Detect which cell encompasses the target text, then output its (x, y) center coordinate. 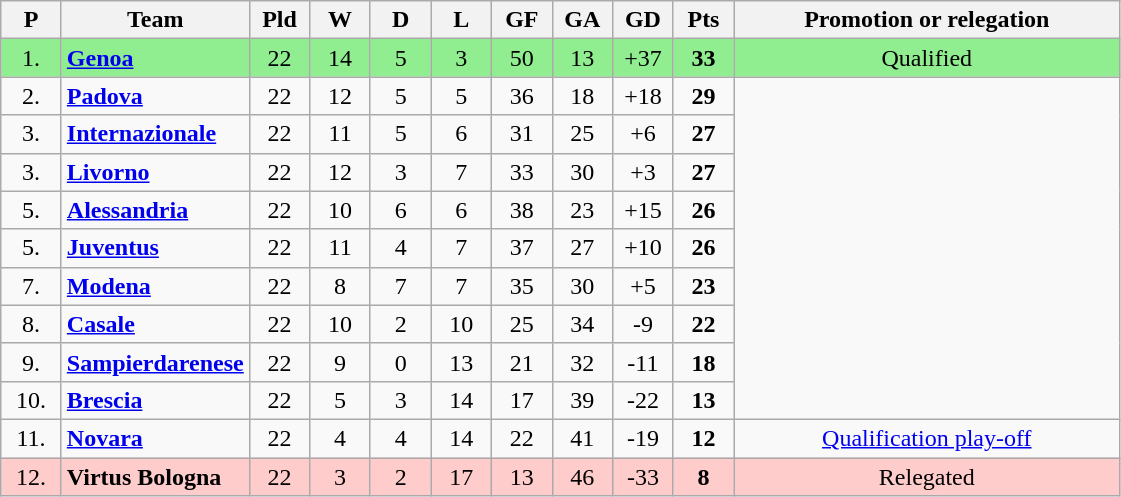
-9 (644, 324)
+10 (644, 248)
32 (582, 362)
Qualification play-off (927, 438)
Virtus Bologna (155, 477)
Padova (155, 96)
-22 (644, 400)
34 (582, 324)
39 (582, 400)
-11 (644, 362)
P (32, 20)
+18 (644, 96)
Qualified (927, 58)
Internazionale (155, 134)
Relegated (927, 477)
Novara (155, 438)
46 (582, 477)
Brescia (155, 400)
+6 (644, 134)
50 (522, 58)
10. (32, 400)
W (340, 20)
2. (32, 96)
GD (644, 20)
8. (32, 324)
-19 (644, 438)
9 (340, 362)
9. (32, 362)
Sampierdarenese (155, 362)
35 (522, 286)
-33 (644, 477)
+5 (644, 286)
+3 (644, 172)
Pld (280, 20)
L (462, 20)
36 (522, 96)
11. (32, 438)
GF (522, 20)
Team (155, 20)
Casale (155, 324)
37 (522, 248)
Pts (704, 20)
+15 (644, 210)
31 (522, 134)
Modena (155, 286)
+37 (644, 58)
Alessandria (155, 210)
Livorno (155, 172)
29 (704, 96)
GA (582, 20)
12. (32, 477)
Juventus (155, 248)
Genoa (155, 58)
38 (522, 210)
1. (32, 58)
D (400, 20)
21 (522, 362)
41 (582, 438)
0 (400, 362)
Promotion or relegation (927, 20)
7. (32, 286)
